Locate the cell with the specified text and output its (x, y) center coordinate. 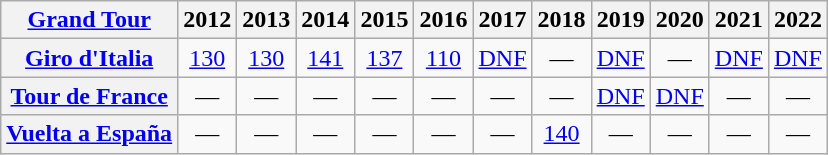
2012 (208, 20)
2018 (562, 20)
Vuelta a España (90, 134)
Tour de France (90, 96)
2021 (738, 20)
Grand Tour (90, 20)
2013 (266, 20)
2015 (384, 20)
137 (384, 58)
2014 (326, 20)
141 (326, 58)
2022 (798, 20)
140 (562, 134)
2016 (444, 20)
Giro d'Italia (90, 58)
2017 (502, 20)
2019 (620, 20)
110 (444, 58)
2020 (680, 20)
